Identify which cell holds the provided text, then report its (x, y) central coordinate. 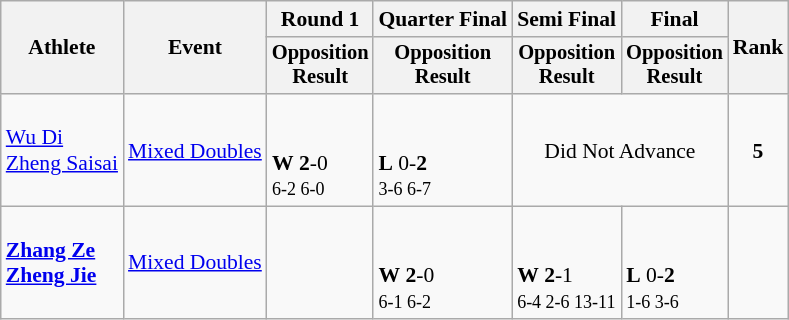
L 0-23-6 6-7 (442, 150)
Quarter Final (442, 19)
W 2-16-4 2-6 13-11 (566, 263)
Semi Final (566, 19)
Final (674, 19)
Rank (758, 48)
Did Not Advance (620, 150)
5 (758, 150)
Athlete (62, 48)
Event (195, 48)
Round 1 (320, 19)
W 2-06-2 6-0 (320, 150)
Wu DiZheng Saisai (62, 150)
Zhang ZeZheng Jie (62, 263)
L 0-21-6 3-6 (674, 263)
W 2-06-1 6-2 (442, 263)
